Scan for the cell matching the given text and deliver its [x, y] coordinate at center. 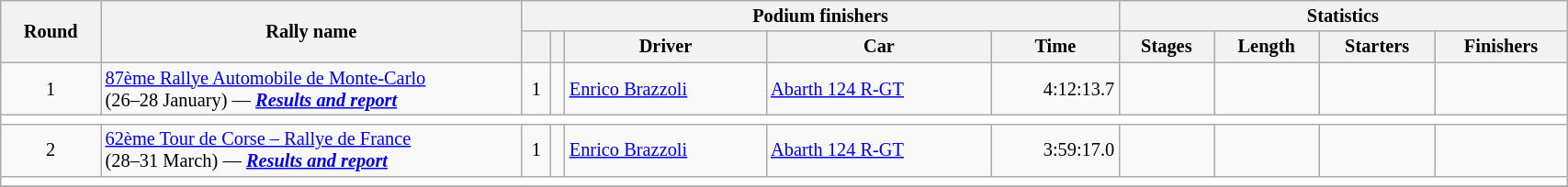
4:12:13.7 [1055, 89]
Statistics [1343, 16]
Podium finishers [820, 16]
87ème Rallye Automobile de Monte-Carlo(26–28 January) — Results and report [311, 89]
Rally name [311, 31]
Time [1055, 47]
2 [51, 150]
Car [878, 47]
Round [51, 31]
3:59:17.0 [1055, 150]
Stages [1167, 47]
Finishers [1501, 47]
Driver [665, 47]
Length [1267, 47]
Starters [1378, 47]
62ème Tour de Corse – Rallye de France(28–31 March) — Results and report [311, 150]
